Output the (X, Y) coordinate of the center of the cell containing the given text.  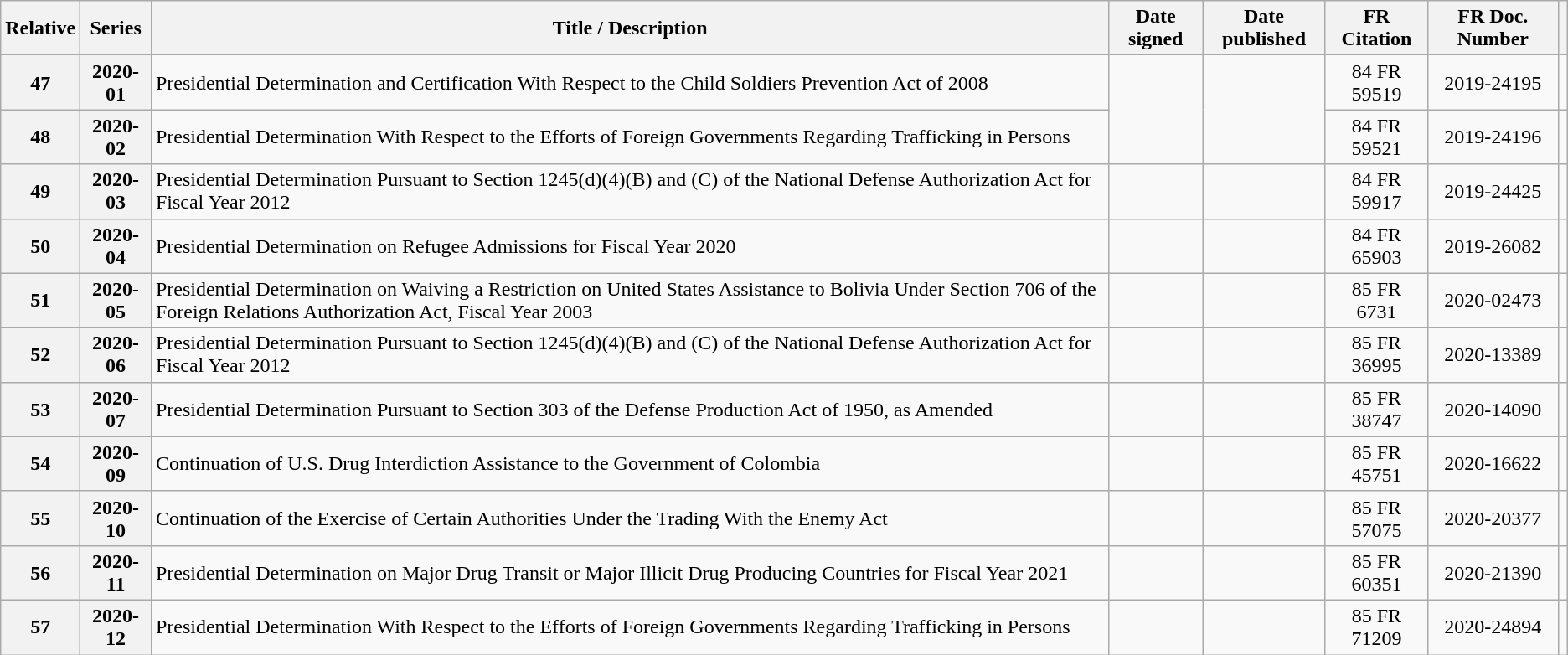
85 FR 57075 (1376, 518)
Date published (1265, 28)
84 FR 59519 (1376, 82)
2020-05 (116, 300)
Continuation of U.S. Drug Interdiction Assistance to the Government of Colombia (630, 464)
2019-24195 (1493, 82)
2020-01 (116, 82)
57 (40, 627)
48 (40, 137)
Presidential Determination on Major Drug Transit or Major Illicit Drug Producing Countries for Fiscal Year 2021 (630, 573)
2020-02 (116, 137)
85 FR 6731 (1376, 300)
84 FR 59521 (1376, 137)
Date signed (1156, 28)
FR Doc. Number (1493, 28)
2020-13389 (1493, 355)
52 (40, 355)
47 (40, 82)
49 (40, 191)
53 (40, 409)
85 FR 38747 (1376, 409)
50 (40, 246)
Title / Description (630, 28)
2020-10 (116, 518)
Presidential Determination on Refugee Admissions for Fiscal Year 2020 (630, 246)
2019-26082 (1493, 246)
2019-24425 (1493, 191)
Series (116, 28)
51 (40, 300)
FR Citation (1376, 28)
2020-06 (116, 355)
Presidential Determination Pursuant to Section 303 of the Defense Production Act of 1950, as Amended (630, 409)
2020-07 (116, 409)
85 FR 36995 (1376, 355)
2020-02473 (1493, 300)
2019-24196 (1493, 137)
Continuation of the Exercise of Certain Authorities Under the Trading With the Enemy Act (630, 518)
2020-03 (116, 191)
2020-04 (116, 246)
2020-14090 (1493, 409)
56 (40, 573)
2020-20377 (1493, 518)
85 FR 45751 (1376, 464)
2020-21390 (1493, 573)
2020-11 (116, 573)
2020-09 (116, 464)
84 FR 65903 (1376, 246)
84 FR 59917 (1376, 191)
85 FR 71209 (1376, 627)
85 FR 60351 (1376, 573)
Presidential Determination and Certification With Respect to the Child Soldiers Prevention Act of 2008 (630, 82)
55 (40, 518)
2020-16622 (1493, 464)
2020-24894 (1493, 627)
Relative (40, 28)
54 (40, 464)
2020-12 (116, 627)
